Return (X, Y) of the center of cell containing provided text 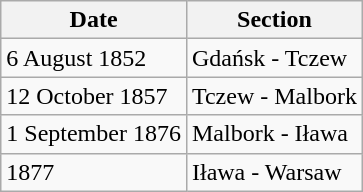
Tczew - Malbork (274, 96)
Gdańsk - Tczew (274, 58)
12 October 1857 (94, 96)
Malbork - Iława (274, 134)
Section (274, 20)
Iława - Warsaw (274, 172)
1877 (94, 172)
6 August 1852 (94, 58)
Date (94, 20)
1 September 1876 (94, 134)
